Extract the (X, Y) coordinate from the center of the cell holding the provided text.  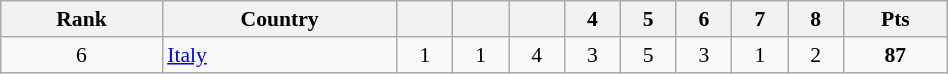
7 (760, 19)
8 (816, 19)
Pts (895, 19)
Country (280, 19)
87 (895, 55)
2 (816, 55)
Rank (82, 19)
Italy (280, 55)
